Find where the given text appears and provide that cell's center as [X, Y] coordinate. 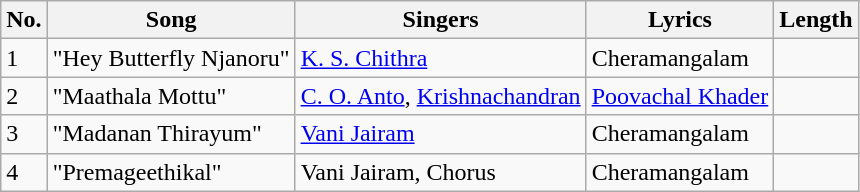
3 [24, 134]
Lyrics [680, 20]
"Madanan Thirayum" [171, 134]
"Hey Butterfly Njanoru" [171, 58]
Vani Jairam [440, 134]
Song [171, 20]
Poovachal Khader [680, 96]
1 [24, 58]
2 [24, 96]
No. [24, 20]
C. O. Anto, Krishnachandran [440, 96]
Singers [440, 20]
Vani Jairam, Chorus [440, 172]
"Premageethikal" [171, 172]
K. S. Chithra [440, 58]
"Maathala Mottu" [171, 96]
Length [816, 20]
4 [24, 172]
